Scan for the cell matching the given text and deliver its [X, Y] coordinate at center. 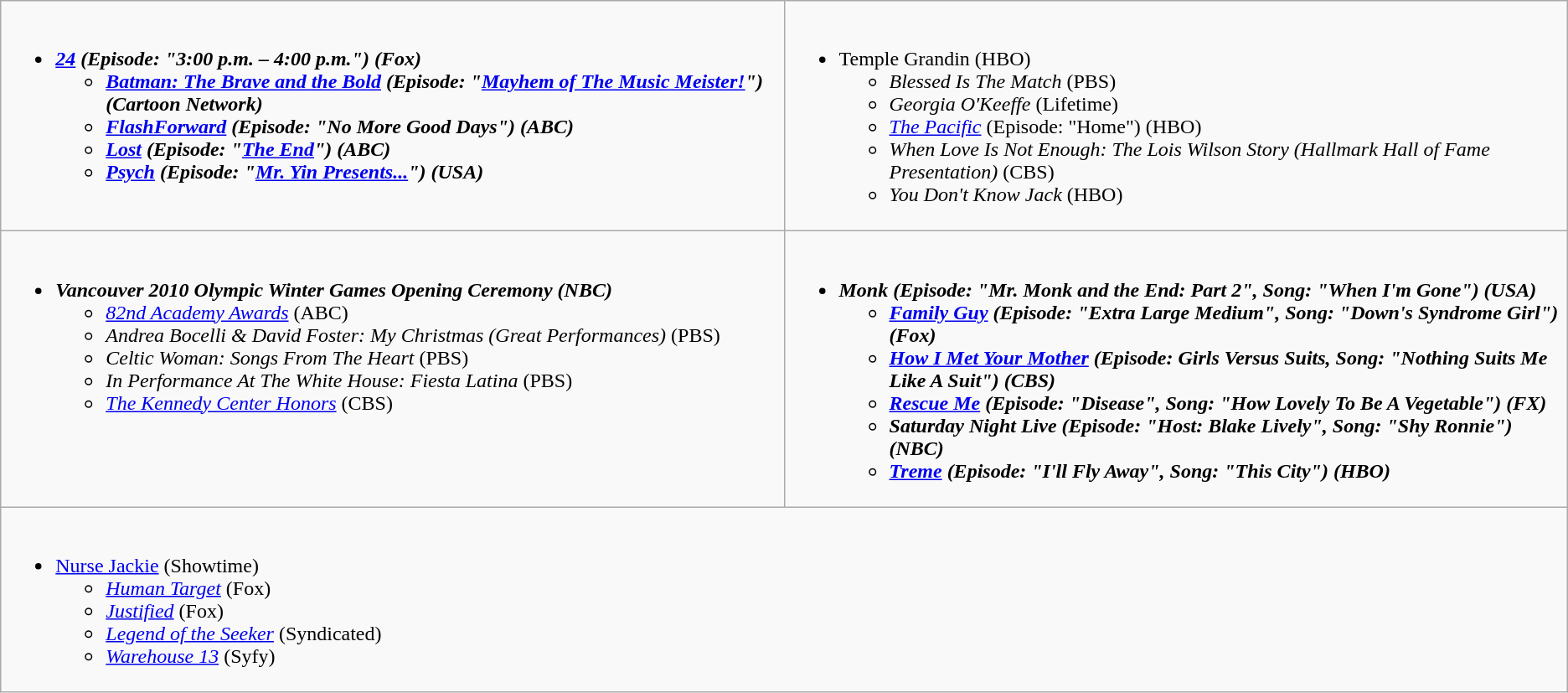
Nurse Jackie (Showtime)Human Target (Fox)Justified (Fox)Legend of the Seeker (Syndicated)Warehouse 13 (Syfy) [784, 600]
